Provide the (X, Y) coordinate of the cell's center where the given text is located.  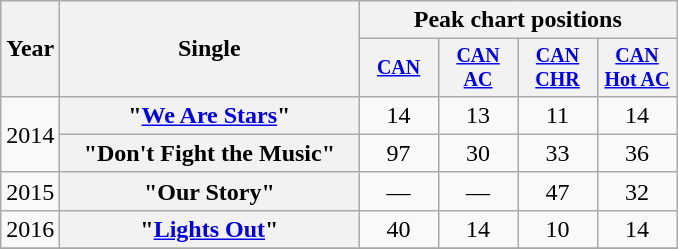
2014 (30, 134)
"Lights Out" (210, 229)
32 (636, 191)
CAN (398, 68)
13 (478, 115)
47 (558, 191)
36 (636, 153)
"Our Story" (210, 191)
CANHot AC (636, 68)
"We Are Stars" (210, 115)
Year (30, 49)
Peak chart positions (518, 20)
11 (558, 115)
97 (398, 153)
2015 (30, 191)
2016 (30, 229)
10 (558, 229)
40 (398, 229)
CANAC (478, 68)
30 (478, 153)
CAN CHR (558, 68)
33 (558, 153)
Single (210, 49)
"Don't Fight the Music" (210, 153)
